Pinpoint the cell where the given text exists, returning its (X, Y) midpoint coordinate. 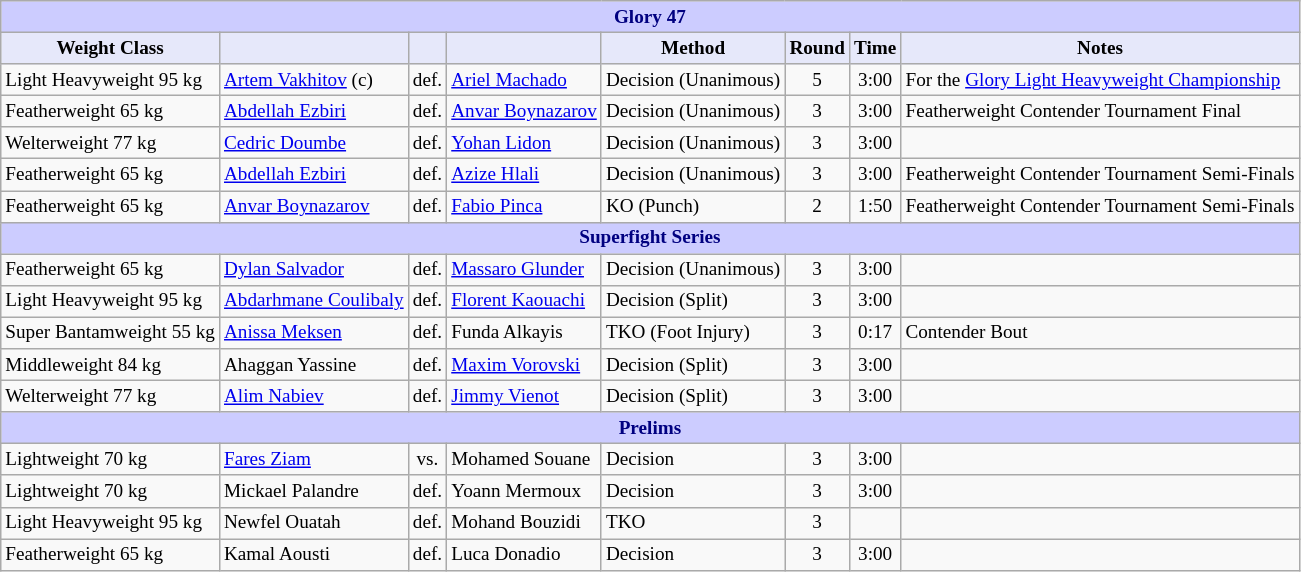
Fares Ziam (314, 460)
TKO (Foot Injury) (692, 333)
Middleweight 84 kg (110, 365)
Maxim Vorovski (524, 365)
Kamal Aousti (314, 554)
Dylan Salvador (314, 270)
Yohan Lidon (524, 143)
Mickael Palandre (314, 491)
Glory 47 (650, 17)
KO (Punch) (692, 206)
Round (818, 48)
Contender Bout (1100, 333)
Method (692, 48)
vs. (427, 460)
Yoann Mermoux (524, 491)
5 (818, 80)
Ariel Machado (524, 80)
Florent Kaouachi (524, 301)
0:17 (874, 333)
Artem Vakhitov (c) (314, 80)
Alim Nabiev (314, 396)
2 (818, 206)
Luca Donadio (524, 554)
Jimmy Vienot (524, 396)
Fabio Pinca (524, 206)
1:50 (874, 206)
Featherweight Contender Tournament Final (1100, 111)
Anissa Meksen (314, 333)
Time (874, 48)
Newfel Ouatah (314, 523)
Funda Alkayis (524, 333)
Notes (1100, 48)
Weight Class (110, 48)
Massaro Glunder (524, 270)
Cedric Doumbe (314, 143)
Abdarhmane Coulibaly (314, 301)
Mohamed Souane (524, 460)
Azize Hlali (524, 175)
Superfight Series (650, 238)
Super Bantamweight 55 kg (110, 333)
Ahaggan Yassine (314, 365)
For the Glory Light Heavyweight Championship (1100, 80)
Prelims (650, 428)
Mohand Bouzidi (524, 523)
TKO (692, 523)
